Find where the given text appears and provide that cell's center as (X, Y) coordinate. 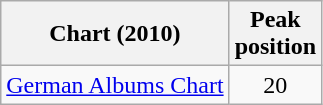
Chart (2010) (115, 34)
Peakposition (275, 34)
20 (275, 85)
German Albums Chart (115, 85)
